Provide the [X, Y] coordinate of the cell's center where the given text is located.  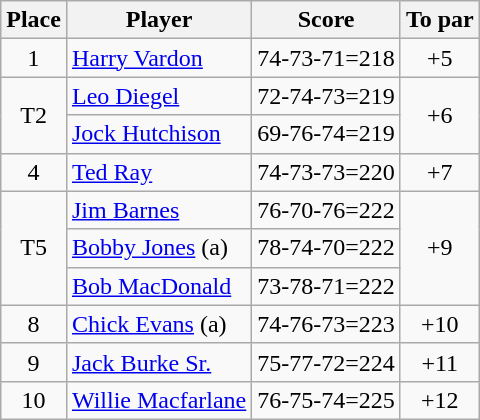
73-78-71=222 [326, 286]
Jock Hutchison [158, 134]
Place [34, 20]
T5 [34, 248]
+11 [440, 362]
74-73-71=218 [326, 58]
72-74-73=219 [326, 96]
+7 [440, 172]
+9 [440, 248]
Jim Barnes [158, 210]
74-73-73=220 [326, 172]
69-76-74=219 [326, 134]
78-74-70=222 [326, 248]
74-76-73=223 [326, 324]
Bobby Jones (a) [158, 248]
1 [34, 58]
9 [34, 362]
Leo Diegel [158, 96]
75-77-72=224 [326, 362]
Willie Macfarlane [158, 400]
76-70-76=222 [326, 210]
Ted Ray [158, 172]
Bob MacDonald [158, 286]
Score [326, 20]
T2 [34, 115]
To par [440, 20]
Jack Burke Sr. [158, 362]
+12 [440, 400]
76-75-74=225 [326, 400]
+6 [440, 115]
Player [158, 20]
+5 [440, 58]
4 [34, 172]
Chick Evans (a) [158, 324]
+10 [440, 324]
10 [34, 400]
Harry Vardon [158, 58]
8 [34, 324]
